Extract the (X, Y) coordinate from the center of the cell holding the provided text.  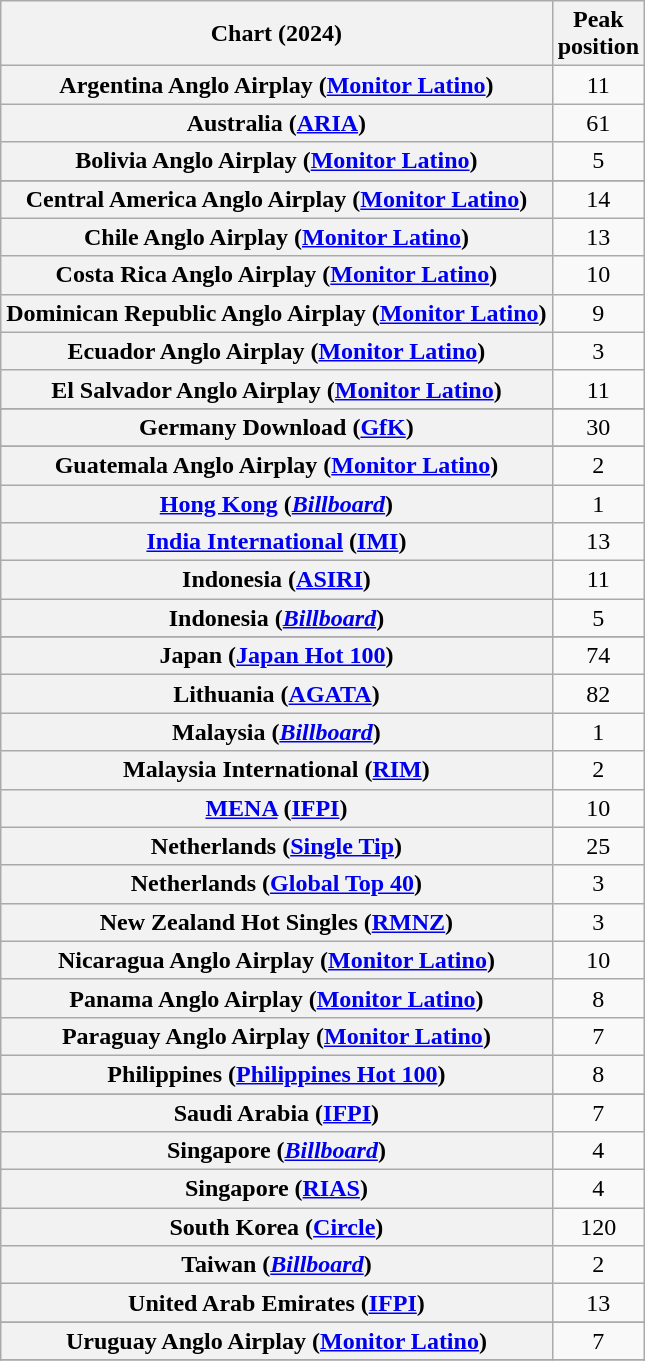
Panama Anglo Airplay (Monitor Latino) (276, 998)
Germany Download (GfK) (276, 427)
Singapore (Billboard) (276, 1151)
61 (598, 123)
Chart (2024) (276, 34)
Nicaragua Anglo Airplay (Monitor Latino) (276, 960)
Netherlands (Single Tip) (276, 846)
Indonesia (Billboard) (276, 618)
MENA (IFPI) (276, 808)
South Korea (Circle) (276, 1227)
Costa Rica Anglo Airplay (Monitor Latino) (276, 275)
Central America Anglo Airplay (Monitor Latino) (276, 199)
Saudi Arabia (IFPI) (276, 1113)
Japan (Japan Hot 100) (276, 656)
Taiwan (Billboard) (276, 1265)
Philippines (Philippines Hot 100) (276, 1074)
Guatemala Anglo Airplay (Monitor Latino) (276, 465)
New Zealand Hot Singles (RMNZ) (276, 922)
Malaysia (Billboard) (276, 732)
El Salvador Anglo Airplay (Monitor Latino) (276, 389)
120 (598, 1227)
Peakposition (598, 34)
Chile Anglo Airplay (Monitor Latino) (276, 237)
Ecuador Anglo Airplay (Monitor Latino) (276, 351)
Netherlands (Global Top 40) (276, 884)
82 (598, 694)
Bolivia Anglo Airplay (Monitor Latino) (276, 161)
Indonesia (ASIRI) (276, 580)
Australia (ARIA) (276, 123)
Dominican Republic Anglo Airplay (Monitor Latino) (276, 313)
74 (598, 656)
Singapore (RIAS) (276, 1189)
25 (598, 846)
Paraguay Anglo Airplay (Monitor Latino) (276, 1036)
14 (598, 199)
Lithuania (AGATA) (276, 694)
Malaysia International (RIM) (276, 770)
United Arab Emirates (IFPI) (276, 1303)
India International (IMI) (276, 542)
9 (598, 313)
Uruguay Anglo Airplay (Monitor Latino) (276, 1341)
30 (598, 427)
Argentina Anglo Airplay (Monitor Latino) (276, 85)
Hong Kong (Billboard) (276, 503)
